Output the [x, y] coordinate of the center of the cell containing the given text.  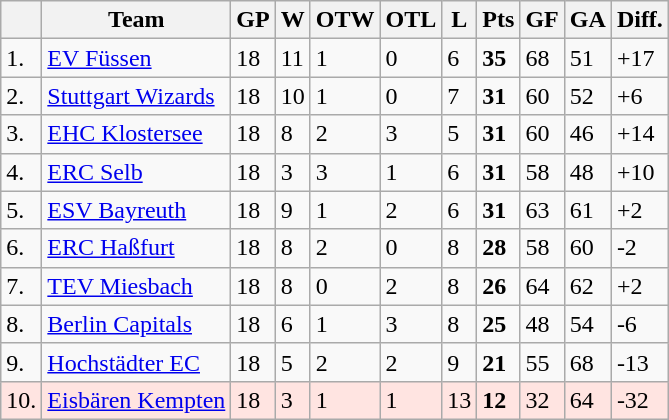
Diff. [640, 20]
7 [460, 96]
2. [22, 96]
Hochstädter EC [136, 362]
-6 [640, 324]
6. [22, 248]
32 [542, 400]
62 [588, 286]
Berlin Capitals [136, 324]
21 [498, 362]
54 [588, 324]
46 [588, 134]
3. [22, 134]
EHC Klostersee [136, 134]
GF [542, 20]
GP [253, 20]
OTW [345, 20]
26 [498, 286]
Stuttgart Wizards [136, 96]
10 [292, 96]
Eisbären Kempten [136, 400]
ESV Bayreuth [136, 210]
52 [588, 96]
1. [22, 58]
-13 [640, 362]
Team [136, 20]
63 [542, 210]
25 [498, 324]
7. [22, 286]
+6 [640, 96]
EV Füssen [136, 58]
TEV Miesbach [136, 286]
10. [22, 400]
9. [22, 362]
13 [460, 400]
12 [498, 400]
61 [588, 210]
OTL [411, 20]
51 [588, 58]
-2 [640, 248]
+14 [640, 134]
35 [498, 58]
GA [588, 20]
4. [22, 172]
ERC Haßfurt [136, 248]
ERC Selb [136, 172]
L [460, 20]
8. [22, 324]
11 [292, 58]
W [292, 20]
55 [542, 362]
5. [22, 210]
-32 [640, 400]
+10 [640, 172]
Pts [498, 20]
+17 [640, 58]
28 [498, 248]
